Pinpoint the cell where the given text exists, returning its [x, y] midpoint coordinate. 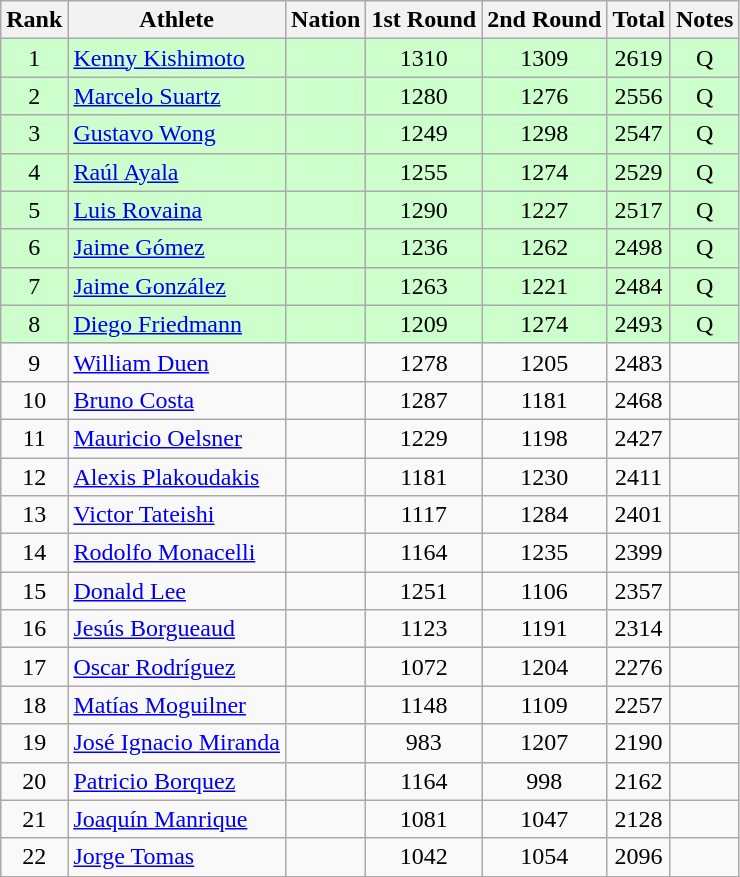
Gustavo Wong [177, 134]
2468 [639, 400]
Mauricio Oelsner [177, 438]
1207 [544, 743]
21 [34, 819]
Joaquín Manrique [177, 819]
Jesús Borgueaud [177, 629]
6 [34, 248]
Total [639, 20]
1280 [424, 96]
Rank [34, 20]
1117 [424, 515]
2 [34, 96]
Luis Rovaina [177, 210]
1072 [424, 667]
1229 [424, 438]
1278 [424, 362]
Raúl Ayala [177, 172]
983 [424, 743]
8 [34, 324]
1191 [544, 629]
17 [34, 667]
2399 [639, 553]
Jorge Tomas [177, 857]
1109 [544, 705]
998 [544, 781]
Oscar Rodríguez [177, 667]
2483 [639, 362]
1276 [544, 96]
2162 [639, 781]
Kenny Kishimoto [177, 58]
2517 [639, 210]
22 [34, 857]
1290 [424, 210]
11 [34, 438]
1st Round [424, 20]
Nation [326, 20]
Marcelo Suartz [177, 96]
Victor Tateishi [177, 515]
1263 [424, 286]
José Ignacio Miranda [177, 743]
20 [34, 781]
2498 [639, 248]
Jaime Gómez [177, 248]
3 [34, 134]
Donald Lee [177, 591]
1221 [544, 286]
Bruno Costa [177, 400]
16 [34, 629]
12 [34, 477]
Diego Friedmann [177, 324]
14 [34, 553]
Notes [704, 20]
Athlete [177, 20]
Jaime González [177, 286]
10 [34, 400]
1284 [544, 515]
1198 [544, 438]
1227 [544, 210]
18 [34, 705]
2619 [639, 58]
1081 [424, 819]
2314 [639, 629]
2493 [639, 324]
Rodolfo Monacelli [177, 553]
2484 [639, 286]
1262 [544, 248]
1047 [544, 819]
1204 [544, 667]
2128 [639, 819]
1251 [424, 591]
1123 [424, 629]
1309 [544, 58]
2257 [639, 705]
Alexis Plakoudakis [177, 477]
1205 [544, 362]
Matías Moguilner [177, 705]
1230 [544, 477]
1249 [424, 134]
1042 [424, 857]
1310 [424, 58]
1148 [424, 705]
2547 [639, 134]
2357 [639, 591]
5 [34, 210]
2096 [639, 857]
William Duen [177, 362]
2529 [639, 172]
19 [34, 743]
4 [34, 172]
1209 [424, 324]
2427 [639, 438]
1298 [544, 134]
1235 [544, 553]
2nd Round [544, 20]
1287 [424, 400]
2276 [639, 667]
1 [34, 58]
13 [34, 515]
1255 [424, 172]
9 [34, 362]
1236 [424, 248]
2411 [639, 477]
1054 [544, 857]
Patricio Borquez [177, 781]
7 [34, 286]
15 [34, 591]
1106 [544, 591]
2401 [639, 515]
2556 [639, 96]
2190 [639, 743]
